Return the [x, y] coordinate for the center point of the cell that contains the specified text.  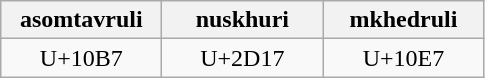
mkhedruli [404, 20]
U+10E7 [404, 58]
U+2D17 [242, 58]
U+10B7 [82, 58]
asomtavruli [82, 20]
nuskhuri [242, 20]
